Capture the cell that displays the provided text and extract its [X, Y] central coordinate. 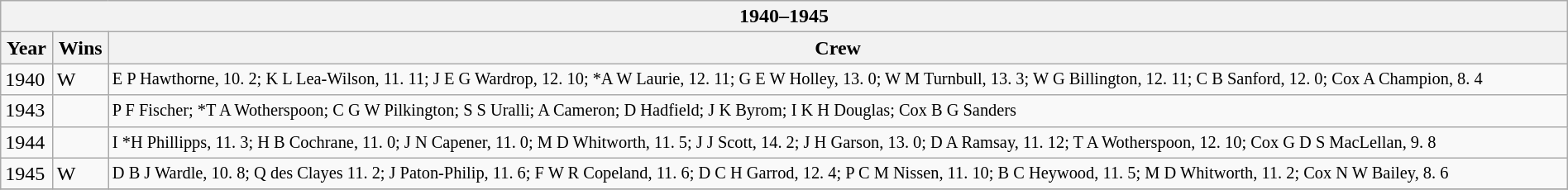
P F Fischer; *T A Wotherspoon; C G W Pilkington; S S Uralli; A Cameron; D Hadfield; J K Byrom; I K H Douglas; Cox B G Sanders [838, 111]
Wins [80, 48]
1940–1945 [784, 17]
1944 [26, 142]
1940 [26, 79]
1943 [26, 111]
Crew [838, 48]
Year [26, 48]
1945 [26, 173]
